Detect which cell encompasses the target text, then output its [X, Y] center coordinate. 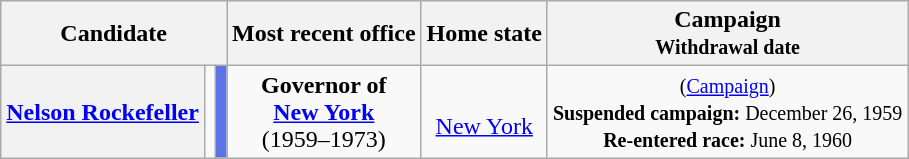
New York [484, 112]
(Campaign)Suspended campaign: December 26, 1959Re-entered race: June 8, 1960 [727, 112]
Governor ofNew York(1959–1973) [324, 112]
CampaignWithdrawal date [727, 34]
Candidate [114, 34]
Nelson Rockefeller [103, 112]
Home state [484, 34]
Most recent office [324, 34]
